From the cell containing the given text, extract its center point as (X, Y) coordinate. 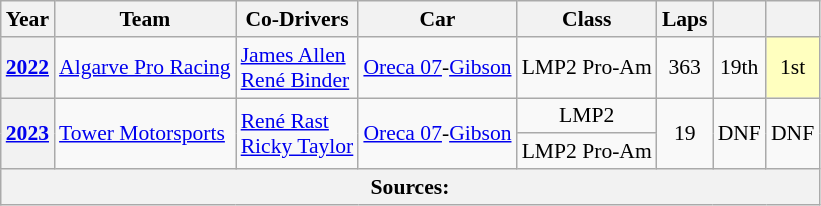
James Allen René Binder (298, 68)
Sources: (410, 187)
363 (685, 68)
19th (740, 68)
LMP2 (587, 116)
Tower Motorsports (145, 134)
Year (28, 19)
2022 (28, 68)
René Rast Ricky Taylor (298, 134)
Car (437, 19)
1st (792, 68)
2023 (28, 134)
19 (685, 134)
Co-Drivers (298, 19)
Algarve Pro Racing (145, 68)
Class (587, 19)
Team (145, 19)
Laps (685, 19)
